Capture the cell that displays the provided text and extract its [x, y] central coordinate. 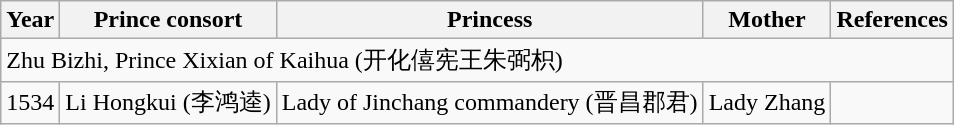
Princess [490, 20]
1534 [30, 102]
Prince consort [168, 20]
References [892, 20]
Year [30, 20]
Lady Zhang [767, 102]
Lady of Jinchang commandery (晋昌郡君) [490, 102]
Li Hongkui (李鸿逵) [168, 102]
Zhu Bizhi, Prince Xixian of Kaihua (开化僖宪王朱弼枳) [478, 60]
Mother [767, 20]
